Provide the (X, Y) coordinate of the cell's center where the given text is located.  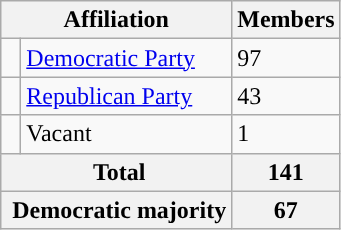
Affiliation (116, 20)
Republican Party (126, 96)
Democratic majority (116, 210)
67 (286, 210)
Total (116, 172)
1 (286, 134)
Democratic Party (126, 58)
43 (286, 96)
97 (286, 58)
141 (286, 172)
Vacant (126, 134)
Members (286, 20)
